Return the [X, Y] coordinate for the center point of the cell that contains the specified text.  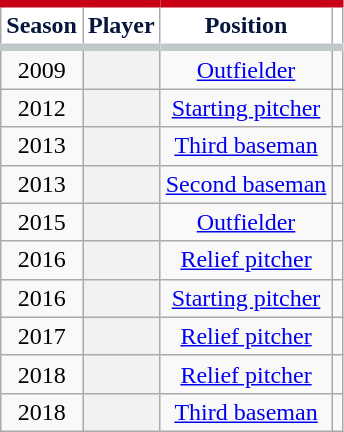
2017 [42, 336]
2009 [42, 68]
Player [121, 26]
2012 [42, 108]
Season [42, 26]
Second baseman [246, 184]
2015 [42, 222]
Position [246, 26]
